Provide the [x, y] coordinate of the cell's center where the given text is located.  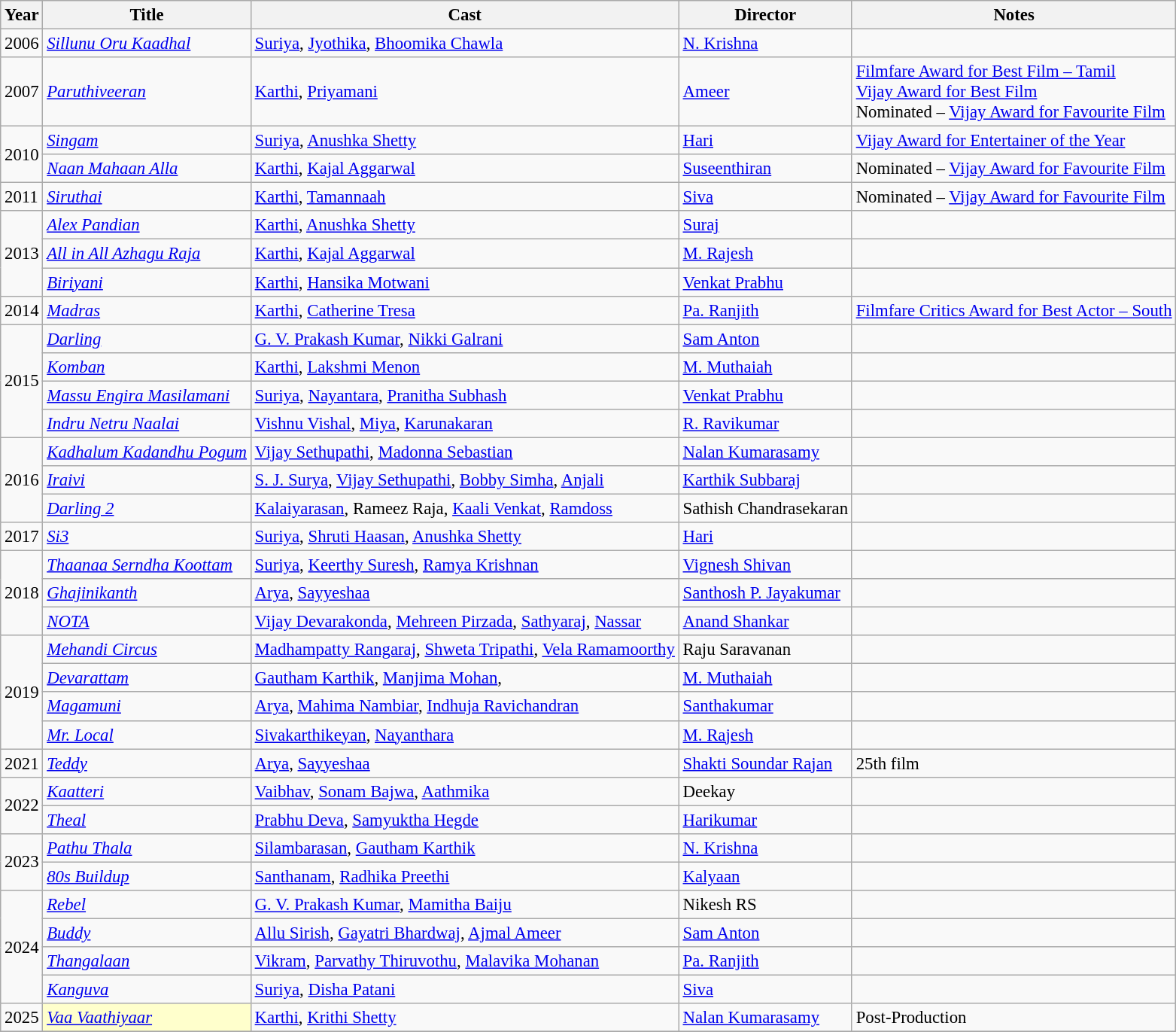
Pathu Thala [147, 848]
Santhosh P. Jayakumar [765, 593]
Karthi, Anushka Shetty [465, 225]
Suriya, Shruti Haasan, Anushka Shetty [465, 537]
Karthi, Tamannaah [465, 197]
Suriya, Anushka Shetty [465, 141]
Vignesh Shivan [765, 565]
2025 [22, 1018]
Kalyaan [765, 876]
Santhakumar [765, 707]
2014 [22, 310]
Buddy [147, 933]
NOTA [147, 622]
Siruthai [147, 197]
Filmfare Award for Best Film – TamilVijay Award for Best FilmNominated – Vijay Award for Favourite Film [1014, 92]
Raju Saravanan [765, 650]
Suraj [765, 225]
Kanguva [147, 990]
Arya, Mahima Nambiar, Indhuja Ravichandran [465, 707]
Title [147, 15]
Alex Pandian [147, 225]
2017 [22, 537]
Kaatteri [147, 791]
Sathish Chandrasekaran [765, 508]
Thaanaa Serndha Koottam [147, 565]
Vikram, Parvathy Thiruvothu, Malavika Mohanan [465, 961]
Ameer [765, 92]
2024 [22, 947]
Year [22, 15]
Notes [1014, 15]
Mehandi Circus [147, 650]
Vijay Sethupathi, Madonna Sebastian [465, 452]
Anand Shankar [765, 622]
Theal [147, 820]
Karthi, Catherine Tresa [465, 310]
Madras [147, 310]
Suseenthiran [765, 169]
Si3 [147, 537]
Sillunu Oru Kaadhal [147, 44]
Karthi, Priyamani [465, 92]
2023 [22, 863]
Karthi, Hansika Motwani [465, 282]
Harikumar [765, 820]
Darling 2 [147, 508]
Suriya, Nayantara, Pranitha Subhash [465, 395]
Sivakarthikeyan, Nayanthara [465, 735]
Silambarasan, Gautham Karthik [465, 848]
Filmfare Critics Award for Best Actor – South [1014, 310]
Nikesh RS [765, 905]
2022 [22, 805]
Suriya, Disha Patani [465, 990]
Kalaiyarasan, Rameez Raja, Kaali Venkat, Ramdoss [465, 508]
Shakti Soundar Rajan [765, 763]
Ghajinikanth [147, 593]
Deekay [765, 791]
Singam [147, 141]
All in All Azhagu Raja [147, 254]
2019 [22, 692]
2011 [22, 197]
Karthi, Lakshmi Menon [465, 367]
Post-Production [1014, 1018]
G. V. Prakash Kumar, Mamitha Baiju [465, 905]
Komban [147, 367]
Paruthiveeran [147, 92]
2007 [22, 92]
Prabhu Deva, Samyuktha Hegde [465, 820]
2010 [22, 155]
Iraivi [147, 480]
Santhanam, Radhika Preethi [465, 876]
Mr. Local [147, 735]
Vishnu Vishal, Miya, Karunakaran [465, 424]
Teddy [147, 763]
Allu Sirish, Gayatri Bhardwaj, Ajmal Ameer [465, 933]
2018 [22, 593]
2016 [22, 480]
G. V. Prakash Kumar, Nikki Galrani [465, 339]
80s Buildup [147, 876]
Suriya, Keerthy Suresh, Ramya Krishnan [465, 565]
Vaibhav, Sonam Bajwa, Aathmika [465, 791]
Rebel [147, 905]
Director [765, 15]
Massu Engira Masilamani [147, 395]
Gautham Karthik, Manjima Mohan, [465, 678]
Devarattam [147, 678]
Magamuni [147, 707]
R. Ravikumar [765, 424]
Indru Netru Naalai [147, 424]
Cast [465, 15]
Vaa Vaathiyaar [147, 1018]
Madhampatty Rangaraj, Shweta Tripathi, Vela Ramamoorthy [465, 650]
Vijay Award for Entertainer of the Year [1014, 141]
Suriya, Jyothika, Bhoomika Chawla [465, 44]
Biriyani [147, 282]
Kadhalum Kadandhu Pogum [147, 452]
Thangalaan [147, 961]
Karthik Subbaraj [765, 480]
Naan Mahaan Alla [147, 169]
Darling [147, 339]
Vijay Devarakonda, Mehreen Pirzada, Sathyaraj, Nassar [465, 622]
2021 [22, 763]
2013 [22, 253]
25th film [1014, 763]
2015 [22, 381]
2006 [22, 44]
Karthi, Krithi Shetty [465, 1018]
S. J. Surya, Vijay Sethupathi, Bobby Simha, Anjali [465, 480]
